From the cell containing the given text, extract its center point as [X, Y] coordinate. 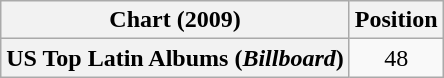
US Top Latin Albums (Billboard) [176, 58]
48 [396, 58]
Position [396, 20]
Chart (2009) [176, 20]
